Return the (x, y) coordinate for the center point of the cell that contains the specified text.  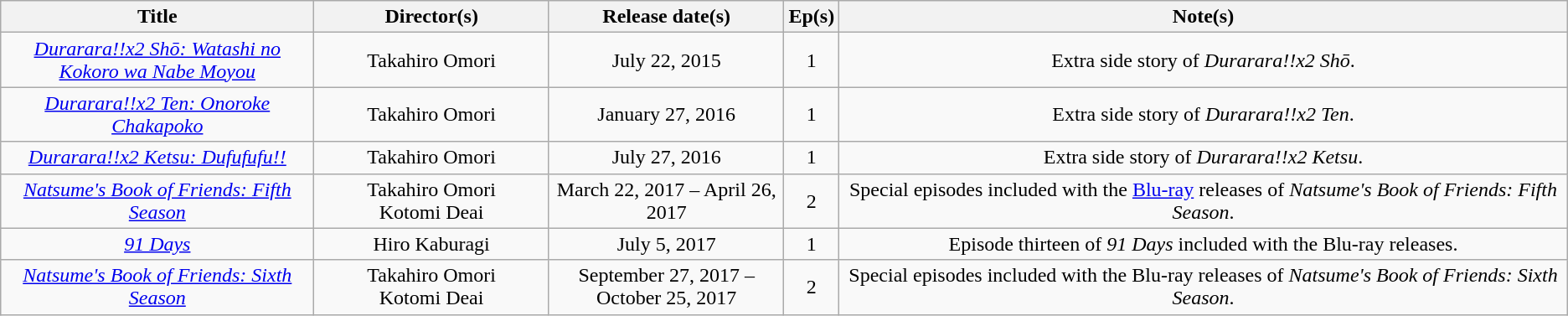
Release date(s) (667, 17)
Episode thirteen of 91 Days included with the Blu-ray releases. (1204, 244)
Special episodes included with the Blu-ray releases of Natsume's Book of Friends: Sixth Season. (1204, 287)
Extra side story of Durarara!!x2 Shō. (1204, 60)
July 27, 2016 (667, 158)
Durarara!!x2 Shō: Watashi no Kokoro wa Nabe Moyou (157, 60)
Ep(s) (812, 17)
Note(s) (1204, 17)
July 5, 2017 (667, 244)
January 27, 2016 (667, 114)
Special episodes included with the Blu-ray releases of Natsume's Book of Friends: Fifth Season. (1204, 201)
Extra side story of Durarara!!x2 Ketsu. (1204, 158)
Title (157, 17)
Durarara!!x2 Ketsu: Dufufufu!! (157, 158)
Hiro Kaburagi (432, 244)
Natsume's Book of Friends: Sixth Season (157, 287)
Extra side story of Durarara!!x2 Ten. (1204, 114)
March 22, 2017 – April 26, 2017 (667, 201)
Durarara!!x2 Ten: Onoroke Chakapoko (157, 114)
91 Days (157, 244)
September 27, 2017 – October 25, 2017 (667, 287)
Director(s) (432, 17)
Natsume's Book of Friends: Fifth Season (157, 201)
July 22, 2015 (667, 60)
